Detect which cell encompasses the target text, then output its (x, y) center coordinate. 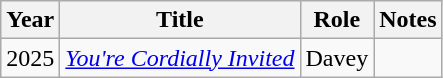
Role (337, 20)
Notes (408, 20)
Davey (337, 58)
Year (30, 20)
You're Cordially Invited (180, 58)
2025 (30, 58)
Title (180, 20)
